For the text-containing cell, return its midpoint in [X, Y] coordinate format. 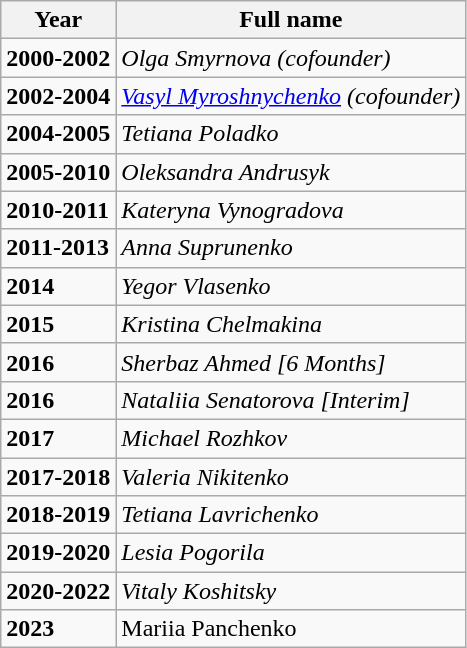
2017-2018 [58, 477]
Nataliia Senatorova [Interim] [291, 400]
2010-2011 [58, 210]
Vitaly Koshitsky [291, 591]
Valeria Nikitenko [291, 477]
2019-2020 [58, 553]
Vasyl Myroshnychenko (cofounder) [291, 96]
2005-2010 [58, 172]
Full name [291, 20]
Oleksandra Andrusyk [291, 172]
2004-2005 [58, 134]
2000-2002 [58, 58]
Anna Suprunenko [291, 248]
2017 [58, 438]
2015 [58, 324]
Tetiana Lavrichenko [291, 515]
2018-2019 [58, 515]
2014 [58, 286]
Kateryna Vynogradova [291, 210]
Lesia Pogorila [291, 553]
Michael Rozhkov [291, 438]
2020-2022 [58, 591]
Sherbaz Ahmed [6 Months] [291, 362]
Mariia Panchenko [291, 629]
2002-2004 [58, 96]
Olga Smyrnova (cofounder) [291, 58]
2023 [58, 629]
Yegor Vlasenko [291, 286]
Tetiana Poladko [291, 134]
2011-2013 [58, 248]
Year [58, 20]
Kristina Chelmakina [291, 324]
